Detect which cell encompasses the target text, then output its (x, y) center coordinate. 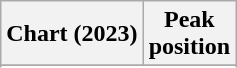
Chart (2023) (72, 34)
Peakposition (189, 34)
